Detect which cell encompasses the target text, then output its (x, y) center coordinate. 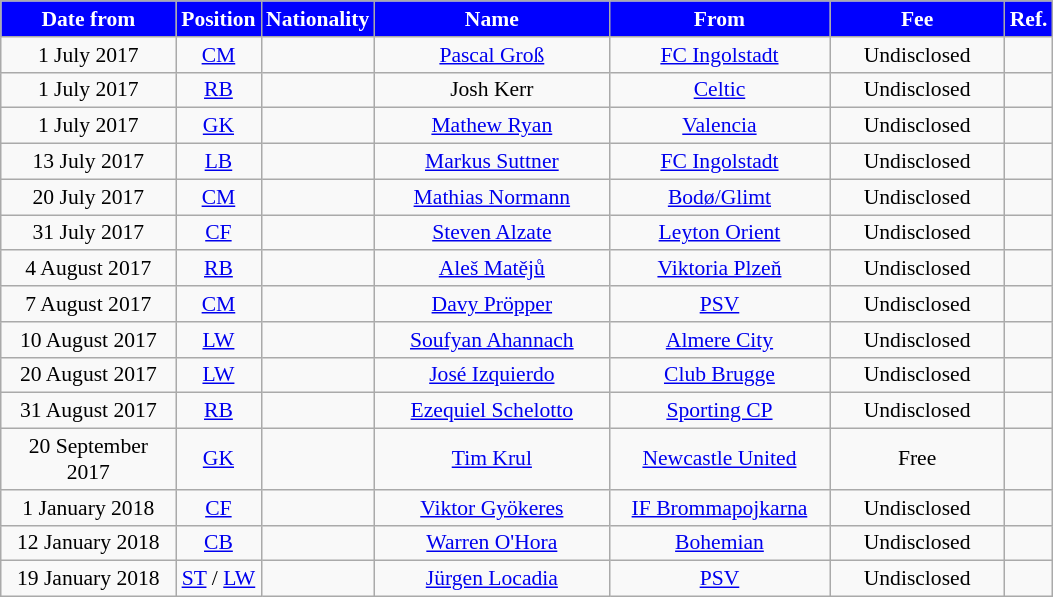
Mathias Normann (492, 197)
12 January 2018 (88, 543)
Tim Krul (492, 460)
Name (492, 19)
Club Brugge (719, 375)
Ezequiel Schelotto (492, 411)
7 August 2017 (88, 304)
ST / LW (218, 579)
13 July 2017 (88, 162)
Valencia (719, 126)
Davy Pröpper (492, 304)
Viktoria Plzeň (719, 269)
20 July 2017 (88, 197)
Bohemian (719, 543)
Pascal Groß (492, 55)
10 August 2017 (88, 340)
IF Brommapojkarna (719, 508)
From (719, 19)
Leyton Orient (719, 233)
Nationality (318, 19)
Free (918, 460)
Sporting CP (719, 411)
Josh Kerr (492, 90)
Steven Alzate (492, 233)
Warren O'Hora (492, 543)
Position (218, 19)
31 July 2017 (88, 233)
Celtic (719, 90)
LB (218, 162)
Bodø/Glimt (719, 197)
Jürgen Locadia (492, 579)
20 August 2017 (88, 375)
CB (218, 543)
31 August 2017 (88, 411)
Soufyan Ahannach (492, 340)
Fee (918, 19)
1 January 2018 (88, 508)
Markus Suttner (492, 162)
Date from (88, 19)
Viktor Gyökeres (492, 508)
20 September 2017 (88, 460)
4 August 2017 (88, 269)
Ref. (1029, 19)
José Izquierdo (492, 375)
Mathew Ryan (492, 126)
Almere City (719, 340)
Newcastle United (719, 460)
Aleš Matějů (492, 269)
19 January 2018 (88, 579)
